Locate the cell with the specified text and output its [X, Y] center coordinate. 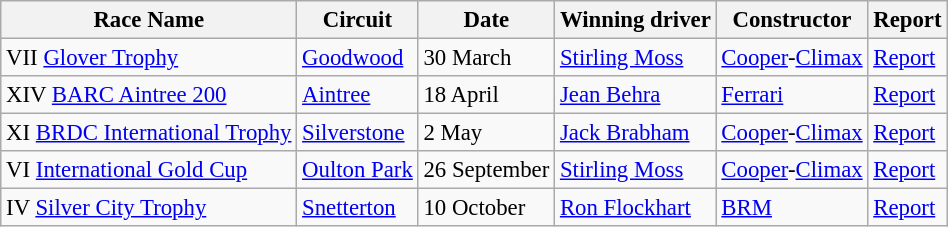
Silverstone [358, 133]
Ferrari [792, 95]
Constructor [792, 20]
Oulton Park [358, 170]
Race Name [149, 20]
XI BRDC International Trophy [149, 133]
Winning driver [636, 20]
18 April [486, 95]
Aintree [358, 95]
Jean Behra [636, 95]
10 October [486, 208]
VI International Gold Cup [149, 170]
BRM [792, 208]
Jack Brabham [636, 133]
30 March [486, 58]
Snetterton [358, 208]
IV Silver City Trophy [149, 208]
Ron Flockhart [636, 208]
XIV BARC Aintree 200 [149, 95]
Goodwood [358, 58]
Date [486, 20]
26 September [486, 170]
2 May [486, 133]
Circuit [358, 20]
VII Glover Trophy [149, 58]
